Capture the cell that displays the provided text and extract its (x, y) central coordinate. 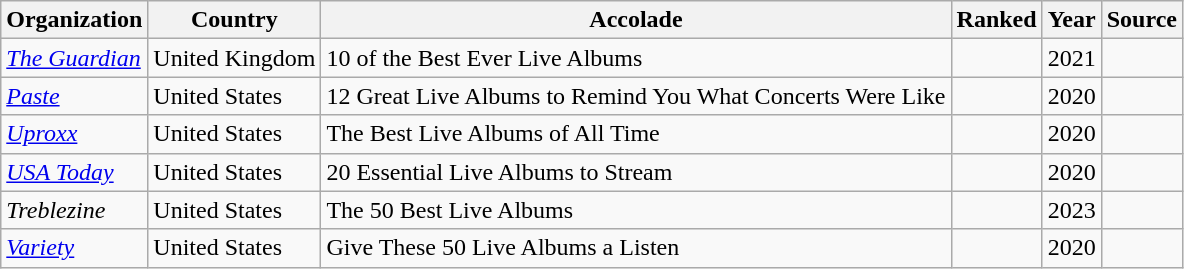
20 Essential Live Albums to Stream (636, 172)
Variety (74, 248)
2023 (1072, 210)
12 Great Live Albums to Remind You What Concerts Were Like (636, 96)
Organization (74, 20)
Give These 50 Live Albums a Listen (636, 248)
Uproxx (74, 134)
Paste (74, 96)
USA Today (74, 172)
The Best Live Albums of All Time (636, 134)
Year (1072, 20)
2021 (1072, 58)
Treblezine (74, 210)
The 50 Best Live Albums (636, 210)
Source (1142, 20)
United Kingdom (234, 58)
10 of the Best Ever Live Albums (636, 58)
Accolade (636, 20)
The Guardian (74, 58)
Ranked (996, 20)
Country (234, 20)
